Extract the [x, y] coordinate from the center of the cell holding the provided text.  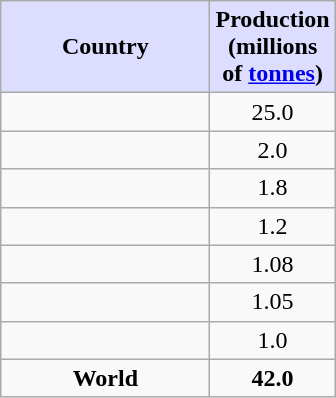
2.0 [272, 150]
1.05 [272, 302]
1.2 [272, 226]
1.0 [272, 340]
1.08 [272, 264]
Production (millions of tonnes) [272, 47]
1.8 [272, 188]
25.0 [272, 112]
42.0 [272, 378]
World [106, 378]
Country [106, 47]
